Return (X, Y) of the center of cell containing provided text 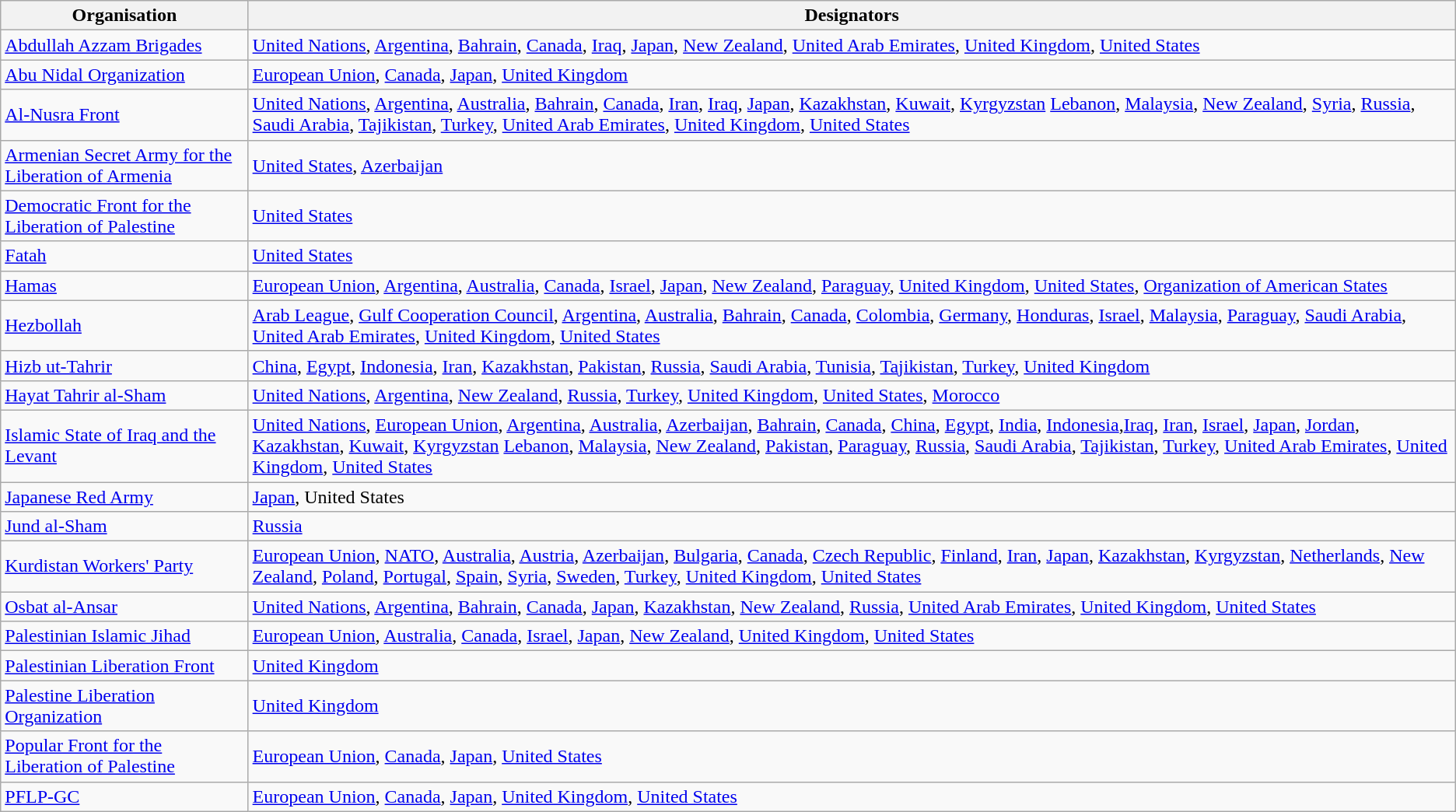
Hizb ut-Tahrir (124, 366)
Palestinian Liberation Front (124, 666)
United Nations, Argentina, New Zealand, Russia, Turkey, United Kingdom, United States, Morocco (852, 395)
Palestinian Islamic Jihad (124, 636)
Japan, United States (852, 497)
Democratic Front for the Liberation of Palestine (124, 216)
Fatah (124, 256)
PFLP-GC (124, 796)
Organisation (124, 16)
Palestine Liberation Organization (124, 706)
European Union, Australia, Canada, Israel, Japan, New Zealand, United Kingdom, United States (852, 636)
European Union, Canada, Japan, United Kingdom (852, 75)
Islamic State of Iraq and the Levant (124, 446)
Hayat Tahrir al-Sham (124, 395)
Hezbollah (124, 325)
European Union, Canada, Japan, United Kingdom, United States (852, 796)
Kurdistan Workers' Party (124, 566)
Hamas (124, 285)
Popular Front for the Liberation of Palestine (124, 756)
Abdullah Azzam Brigades (124, 45)
Japanese Red Army (124, 497)
United Nations, Argentina, Bahrain, Canada, Japan, Kazakhstan, New Zealand, Russia, United Arab Emirates, United Kingdom, United States (852, 607)
China, Egypt, Indonesia, Iran, Kazakhstan, Pakistan, Russia, Saudi Arabia, Tunisia, Tajikistan, Turkey, United Kingdom (852, 366)
European Union, Canada, Japan, United States (852, 756)
Al-Nusra Front (124, 115)
United Nations, Argentina, Bahrain, Canada, Iraq, Japan, New Zealand, United Arab Emirates, United Kingdom, United States (852, 45)
Armenian Secret Army for the Liberation of Armenia (124, 165)
Jund al-Sham (124, 527)
Abu Nidal Organization (124, 75)
United States, Azerbaijan (852, 165)
Russia (852, 527)
Designators (852, 16)
Osbat al-Ansar (124, 607)
European Union, Argentina, Australia, Canada, Israel, Japan, New Zealand, Paraguay, United Kingdom, United States, Organization of American States (852, 285)
